Scan for the cell matching the given text and deliver its [X, Y] coordinate at center. 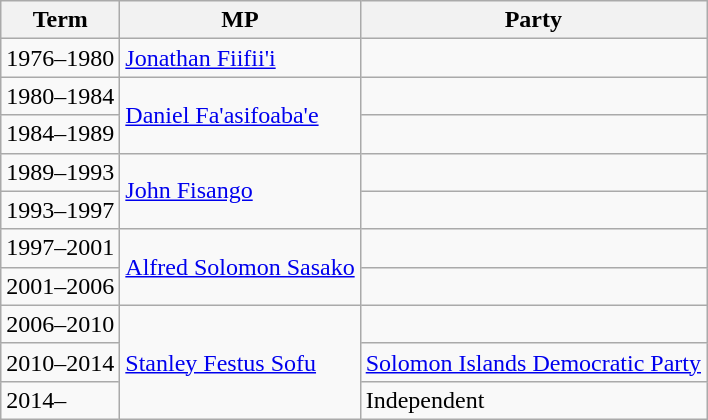
John Fisango [240, 191]
1997–2001 [60, 248]
1980–1984 [60, 96]
2014– [60, 400]
MP [240, 20]
2001–2006 [60, 286]
Solomon Islands Democratic Party [533, 362]
1989–1993 [60, 172]
Independent [533, 400]
Daniel Fa'asifoaba'e [240, 115]
Alfred Solomon Sasako [240, 267]
1984–1989 [60, 134]
Stanley Festus Sofu [240, 362]
Party [533, 20]
2010–2014 [60, 362]
Term [60, 20]
2006–2010 [60, 324]
1976–1980 [60, 58]
1993–1997 [60, 210]
Jonathan Fiifii'i [240, 58]
